Identify which cell holds the provided text, then report its [x, y] central coordinate. 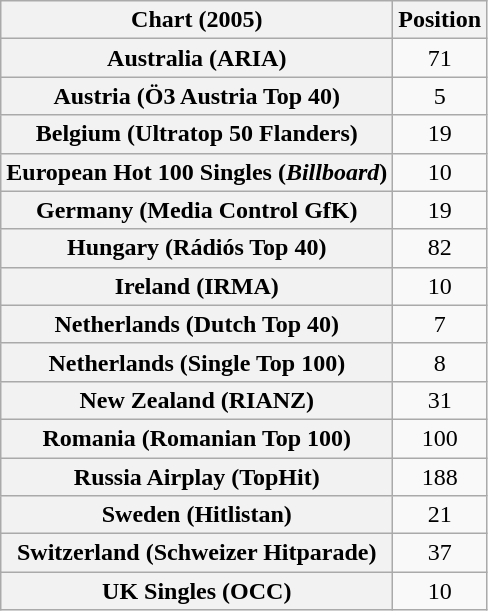
Russia Airplay (TopHit) [197, 477]
UK Singles (OCC) [197, 591]
100 [440, 438]
Austria (Ö3 Austria Top 40) [197, 96]
Ireland (IRMA) [197, 286]
European Hot 100 Singles (Billboard) [197, 172]
Netherlands (Dutch Top 40) [197, 324]
Hungary (Rádiós Top 40) [197, 248]
Switzerland (Schweizer Hitparade) [197, 553]
5 [440, 96]
7 [440, 324]
Chart (2005) [197, 20]
71 [440, 58]
82 [440, 248]
Germany (Media Control GfK) [197, 210]
Netherlands (Single Top 100) [197, 362]
31 [440, 400]
Belgium (Ultratop 50 Flanders) [197, 134]
New Zealand (RIANZ) [197, 400]
188 [440, 477]
8 [440, 362]
Australia (ARIA) [197, 58]
Romania (Romanian Top 100) [197, 438]
Sweden (Hitlistan) [197, 515]
21 [440, 515]
Position [440, 20]
37 [440, 553]
